For the text-containing cell, return its midpoint in (X, Y) coordinate format. 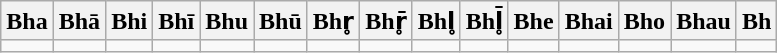
Bhī (176, 21)
Bhr̥̄ (386, 21)
Bhau (704, 21)
Bhl̥ (436, 21)
Bhr̥ (333, 21)
Bhl̥̄ (484, 21)
Bhi (130, 21)
Bhū (281, 21)
Bhā (79, 21)
Bho (644, 21)
Bh (756, 21)
Bha (27, 21)
Bhai (588, 21)
Bhe (534, 21)
Bhu (227, 21)
